Return the (X, Y) coordinate for the center point of the cell that contains the specified text.  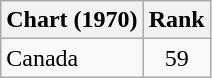
59 (176, 58)
Canada (72, 58)
Rank (176, 20)
Chart (1970) (72, 20)
